Capture the cell that displays the provided text and extract its [x, y] central coordinate. 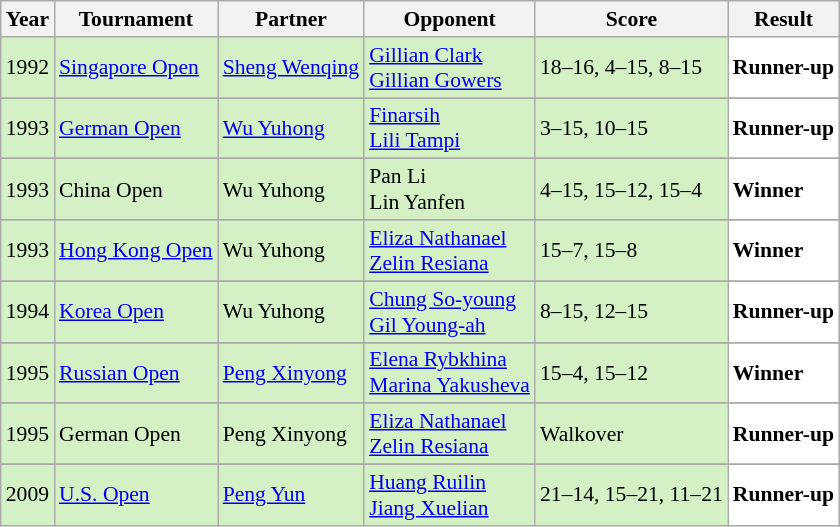
Walkover [632, 434]
Peng Yun [292, 496]
Opponent [450, 19]
Score [632, 19]
15–4, 15–12 [632, 372]
2009 [28, 496]
Russian Open [136, 372]
Finarsih Lili Tampi [450, 128]
8–15, 12–15 [632, 312]
1994 [28, 312]
Chung So-young Gil Young-ah [450, 312]
Year [28, 19]
18–16, 4–15, 8–15 [632, 68]
China Open [136, 190]
Huang Ruilin Jiang Xuelian [450, 496]
4–15, 15–12, 15–4 [632, 190]
Result [784, 19]
Korea Open [136, 312]
Elena Rybkhina Marina Yakusheva [450, 372]
3–15, 10–15 [632, 128]
U.S. Open [136, 496]
Tournament [136, 19]
Sheng Wenqing [292, 68]
Pan Li Lin Yanfen [450, 190]
15–7, 15–8 [632, 250]
Partner [292, 19]
1992 [28, 68]
Gillian Clark Gillian Gowers [450, 68]
Singapore Open [136, 68]
21–14, 15–21, 11–21 [632, 496]
Hong Kong Open [136, 250]
